Find where the given text appears and provide that cell's center as (x, y) coordinate. 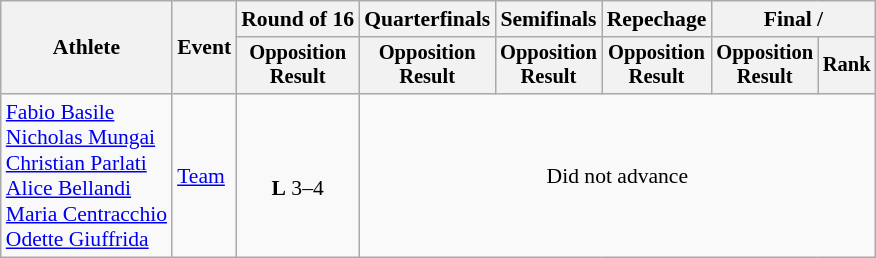
Quarterfinals (427, 19)
L 3–4 (298, 176)
Event (204, 48)
Semifinals (548, 19)
Repechage (657, 19)
Athlete (86, 48)
Rank (847, 66)
Fabio BasileNicholas MungaiChristian ParlatiAlice BellandiMaria CentracchioOdette Giuffrida (86, 176)
Did not advance (617, 176)
Team (204, 176)
Round of 16 (298, 19)
Final / (793, 19)
